Capture the cell that displays the provided text and extract its [X, Y] central coordinate. 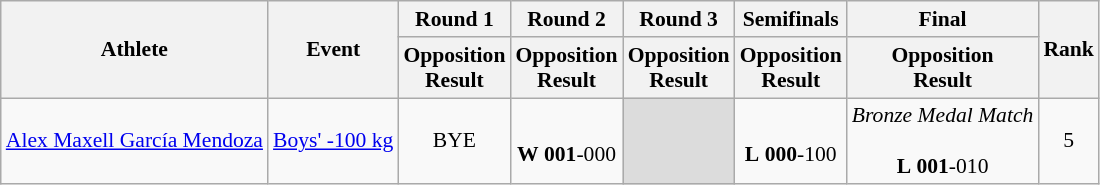
5 [1068, 142]
Event [333, 50]
W 001-000 [566, 142]
Athlete [134, 50]
Round 1 [454, 19]
L 000-100 [791, 142]
Round 3 [679, 19]
Semifinals [791, 19]
Boys' -100 kg [333, 142]
BYE [454, 142]
Rank [1068, 50]
Round 2 [566, 19]
Alex Maxell García Mendoza [134, 142]
Final [943, 19]
Bronze Medal Match L 001-010 [943, 142]
